Return [X, Y] of the center of cell containing provided text 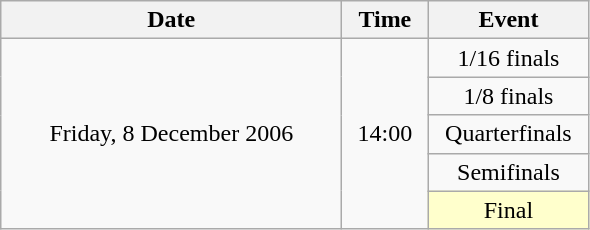
1/16 finals [508, 58]
Final [508, 210]
Friday, 8 December 2006 [172, 134]
Semifinals [508, 172]
14:00 [385, 134]
Time [385, 20]
Quarterfinals [508, 134]
1/8 finals [508, 96]
Event [508, 20]
Date [172, 20]
